Provide the (X, Y) coordinate of the cell's center where the given text is located.  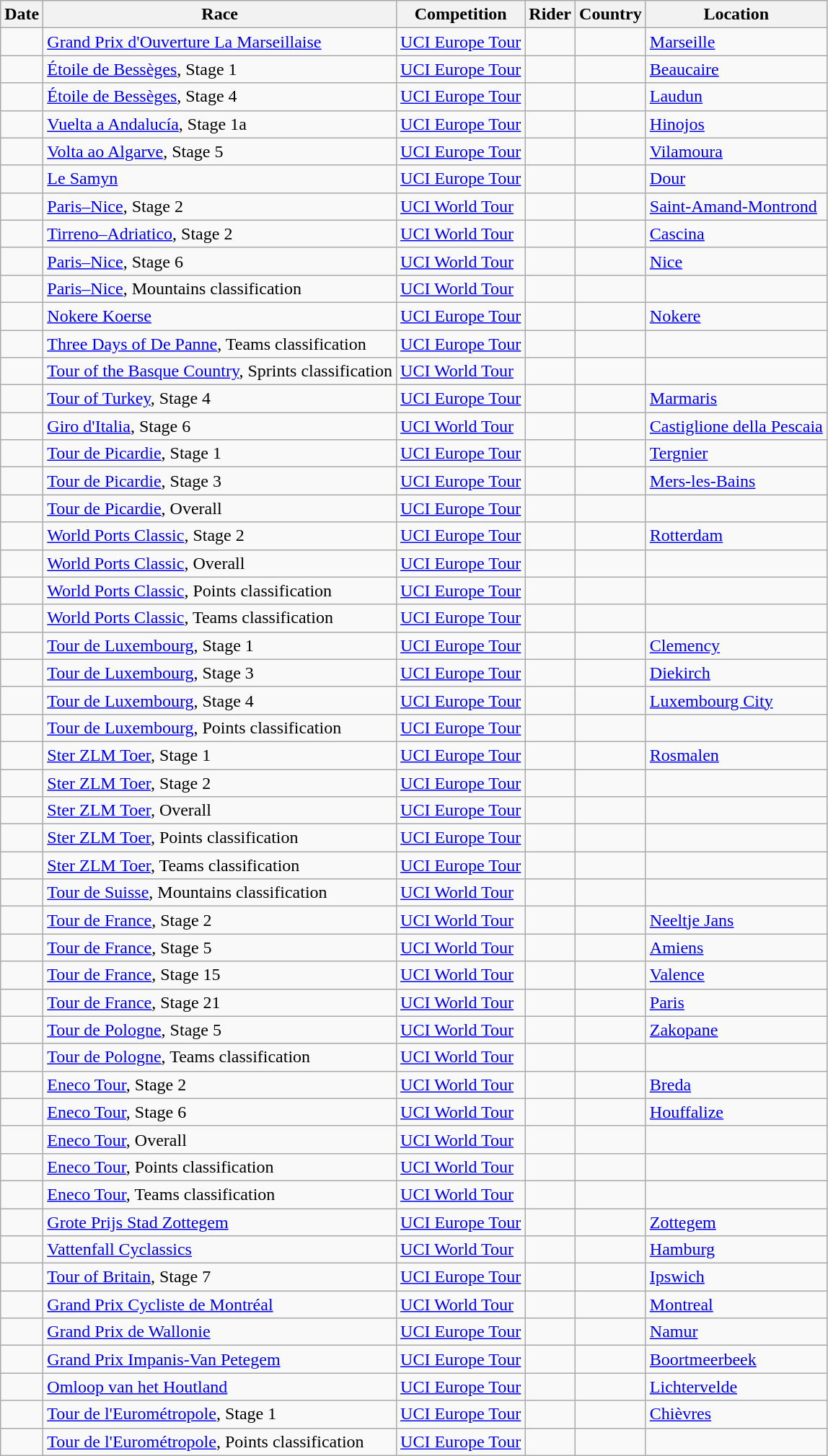
Étoile de Bessèges, Stage 4 (220, 97)
Mers-les-Bains (736, 481)
Hinojos (736, 124)
Paris–Nice, Mountains classification (220, 288)
Beaucaire (736, 69)
Giro d'Italia, Stage 6 (220, 426)
Ipswich (736, 1277)
Tour de Suisse, Mountains classification (220, 893)
Hamburg (736, 1250)
Rider (550, 14)
Le Samyn (220, 179)
Rotterdam (736, 536)
Omloop van het Houtland (220, 1387)
Paris–Nice, Stage 2 (220, 206)
Marmaris (736, 399)
Zakopane (736, 1030)
Eneco Tour, Teams classification (220, 1194)
Tirreno–Adriatico, Stage 2 (220, 234)
Nice (736, 261)
Race (220, 14)
Breda (736, 1085)
Étoile de Bessèges, Stage 1 (220, 69)
Eneco Tour, Points classification (220, 1167)
Neeltje Jans (736, 920)
Location (736, 14)
Tour de France, Stage 5 (220, 948)
Namur (736, 1332)
Country (611, 14)
Three Days of De Panne, Teams classification (220, 344)
Tergnier (736, 454)
Marseille (736, 42)
Tour de France, Stage 21 (220, 1002)
Grand Prix d'Ouverture La Marseillaise (220, 42)
Ster ZLM Toer, Points classification (220, 838)
Paris–Nice, Stage 6 (220, 261)
Lichtervelde (736, 1387)
Ster ZLM Toer, Stage 1 (220, 755)
Tour de Luxembourg, Stage 1 (220, 645)
World Ports Classic, Stage 2 (220, 536)
Tour de l'Eurométropole, Points classification (220, 1442)
Nokere (736, 316)
Competition (461, 14)
Tour of Turkey, Stage 4 (220, 399)
Tour de Pologne, Teams classification (220, 1057)
Tour of Britain, Stage 7 (220, 1277)
Eneco Tour, Overall (220, 1139)
Tour de France, Stage 15 (220, 975)
Valence (736, 975)
Tour de Picardie, Stage 1 (220, 454)
Clemency (736, 645)
Chièvres (736, 1414)
Tour de Luxembourg, Stage 4 (220, 700)
Amiens (736, 948)
Vuelta a Andalucía, Stage 1a (220, 124)
Tour de Luxembourg, Points classification (220, 728)
Ster ZLM Toer, Overall (220, 811)
Nokere Koerse (220, 316)
Rosmalen (736, 755)
Zottegem (736, 1222)
Date (22, 14)
Ster ZLM Toer, Stage 2 (220, 782)
Diekirch (736, 673)
Tour of the Basque Country, Sprints classification (220, 371)
Boortmeerbeek (736, 1359)
Tour de Luxembourg, Stage 3 (220, 673)
World Ports Classic, Overall (220, 563)
Eneco Tour, Stage 6 (220, 1112)
Castiglione della Pescaia (736, 426)
Tour de Picardie, Stage 3 (220, 481)
Grand Prix Impanis-Van Petegem (220, 1359)
Vattenfall Cyclassics (220, 1250)
Eneco Tour, Stage 2 (220, 1085)
Luxembourg City (736, 700)
Saint-Amand-Montrond (736, 206)
Tour de Pologne, Stage 5 (220, 1030)
Ster ZLM Toer, Teams classification (220, 865)
Grand Prix Cycliste de Montréal (220, 1305)
Dour (736, 179)
Grote Prijs Stad Zottegem (220, 1222)
Tour de l'Eurométropole, Stage 1 (220, 1414)
Laudun (736, 97)
Volta ao Algarve, Stage 5 (220, 151)
Cascina (736, 234)
Tour de Picardie, Overall (220, 508)
World Ports Classic, Teams classification (220, 618)
Vilamoura (736, 151)
Paris (736, 1002)
Montreal (736, 1305)
Houffalize (736, 1112)
Tour de France, Stage 2 (220, 920)
World Ports Classic, Points classification (220, 591)
Grand Prix de Wallonie (220, 1332)
